Find where the given text appears and provide that cell's center as (x, y) coordinate. 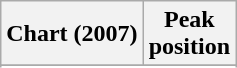
Chart (2007) (72, 34)
Peakposition (189, 34)
